Detect which cell encompasses the target text, then output its (x, y) center coordinate. 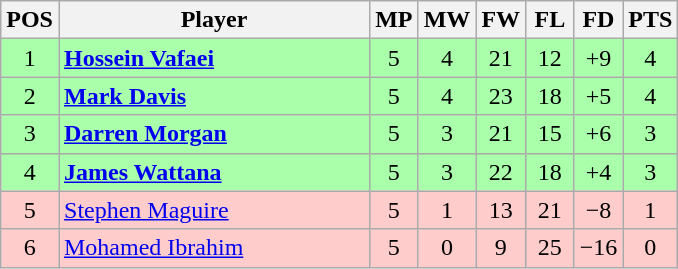
Player (214, 20)
PTS (650, 20)
FL (550, 20)
−8 (598, 210)
9 (501, 248)
13 (501, 210)
Hossein Vafaei (214, 58)
FW (501, 20)
Mohamed Ibrahim (214, 248)
Mark Davis (214, 96)
POS (30, 20)
Stephen Maguire (214, 210)
FD (598, 20)
23 (501, 96)
+6 (598, 134)
Darren Morgan (214, 134)
15 (550, 134)
6 (30, 248)
2 (30, 96)
+4 (598, 172)
22 (501, 172)
+5 (598, 96)
MW (447, 20)
MP (394, 20)
+9 (598, 58)
−16 (598, 248)
James Wattana (214, 172)
25 (550, 248)
12 (550, 58)
